From the cell containing the given text, extract its center point as (X, Y) coordinate. 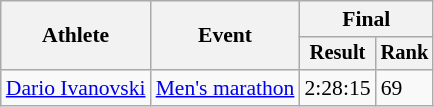
Final (366, 19)
Event (226, 36)
Rank (405, 54)
Athlete (76, 36)
Result (337, 54)
2:28:15 (337, 88)
69 (405, 88)
Dario Ivanovski (76, 88)
Men's marathon (226, 88)
